For the text-containing cell, return its midpoint in (X, Y) coordinate format. 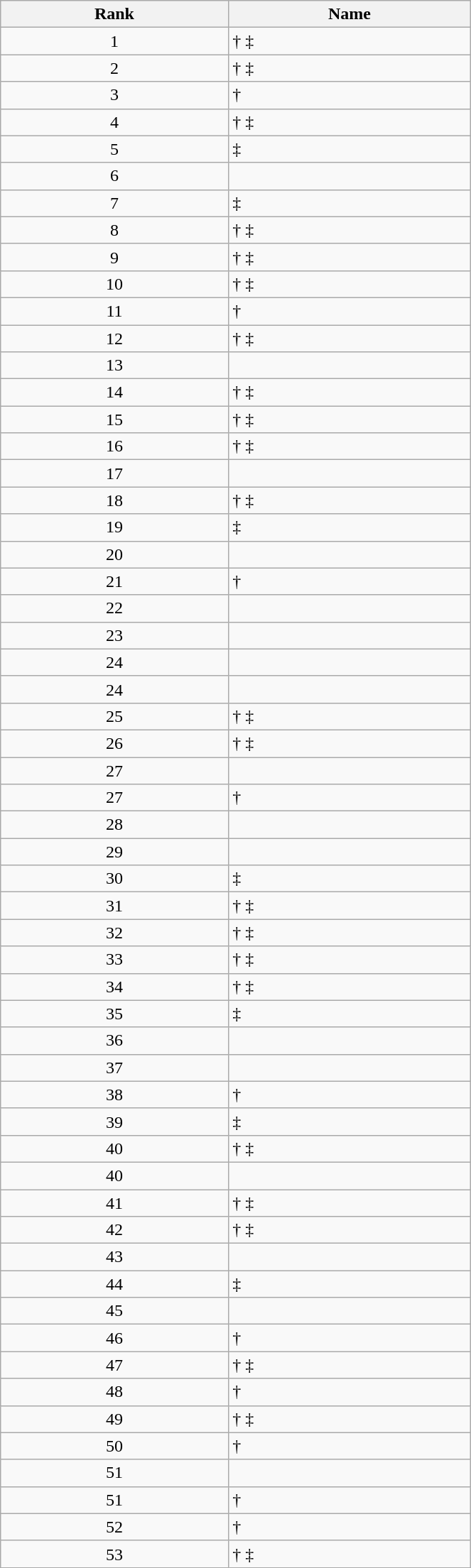
32 (114, 933)
33 (114, 960)
17 (114, 473)
8 (114, 230)
Name (350, 14)
31 (114, 906)
4 (114, 122)
30 (114, 879)
53 (114, 1554)
2 (114, 68)
6 (114, 176)
42 (114, 1230)
11 (114, 311)
41 (114, 1203)
25 (114, 716)
5 (114, 149)
37 (114, 1068)
16 (114, 446)
39 (114, 1122)
50 (114, 1446)
45 (114, 1311)
21 (114, 581)
1 (114, 41)
36 (114, 1041)
9 (114, 257)
13 (114, 366)
22 (114, 608)
Rank (114, 14)
52 (114, 1527)
28 (114, 825)
15 (114, 420)
14 (114, 393)
49 (114, 1419)
43 (114, 1257)
20 (114, 554)
48 (114, 1392)
29 (114, 852)
38 (114, 1095)
34 (114, 987)
35 (114, 1014)
26 (114, 743)
44 (114, 1284)
19 (114, 527)
18 (114, 500)
10 (114, 284)
12 (114, 339)
47 (114, 1365)
3 (114, 95)
23 (114, 635)
46 (114, 1338)
7 (114, 203)
